Capture the cell that displays the provided text and extract its [x, y] central coordinate. 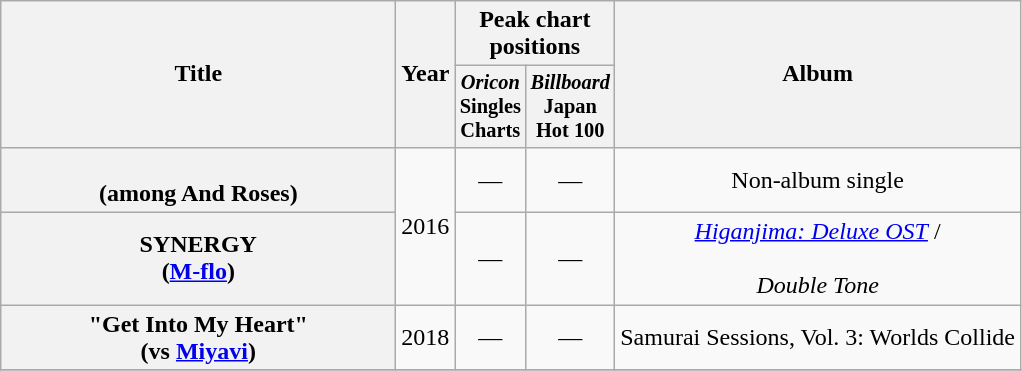
Oricon Singles Charts [490, 107]
SYNERGY(M-flo) [198, 259]
Title [198, 74]
Album [818, 74]
Samurai Sessions, Vol. 3: Worlds Collide [818, 338]
Higanjima: Deluxe OST /Double Tone [818, 259]
"Get Into My Heart"(vs Miyavi) [198, 338]
Peak chart positions [535, 34]
2018 [426, 338]
Billboard Japan Hot 100 [570, 107]
2016 [426, 226]
Non-album single [818, 180]
(among And Roses) [198, 180]
Year [426, 74]
